Find where the given text appears and provide that cell's center as [X, Y] coordinate. 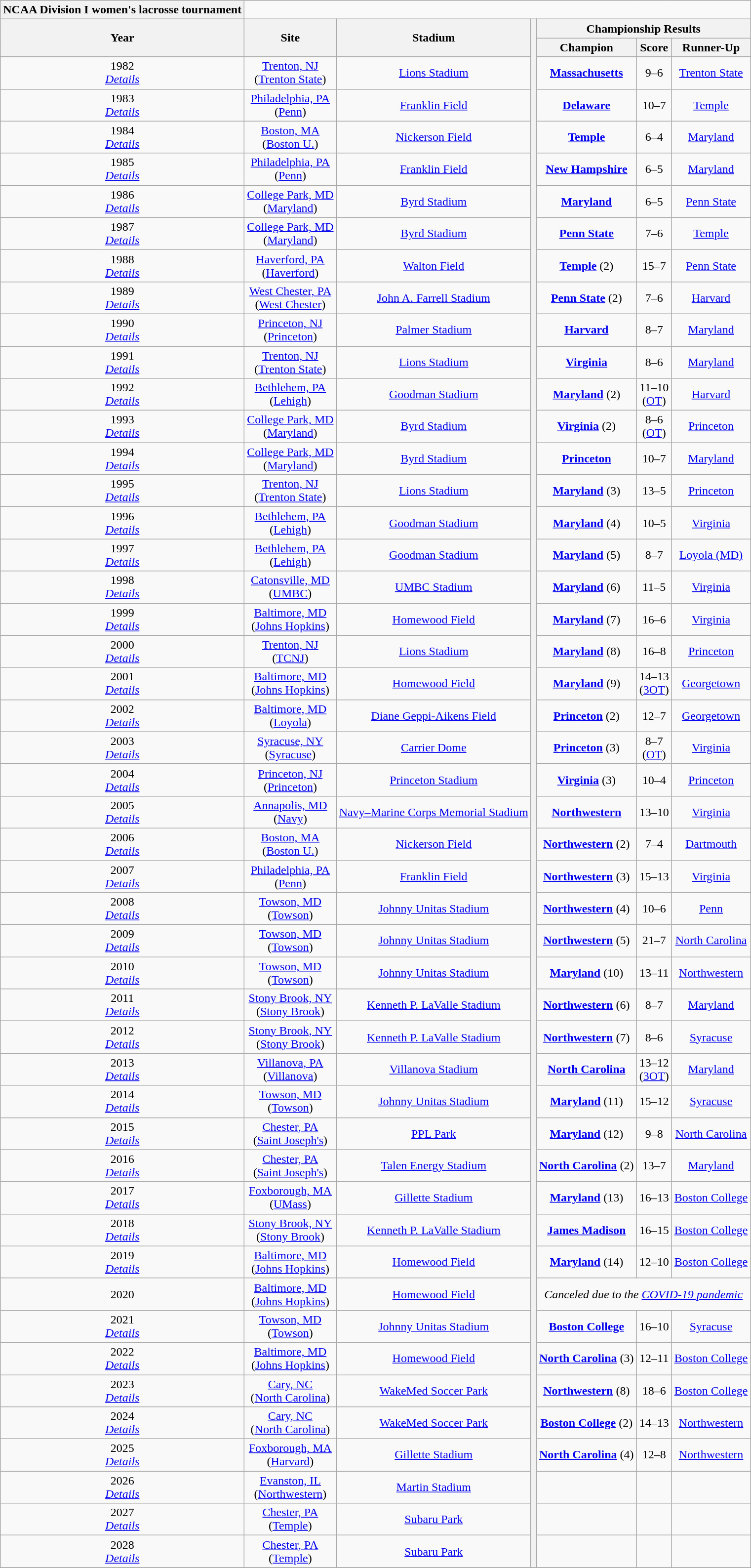
Loyola (MD) [711, 555]
Princeton Stadium [434, 780]
Site [290, 38]
2020 [122, 1294]
Maryland (10) [587, 973]
Dartmouth [711, 844]
21–7 [654, 941]
2022 Details [122, 1359]
North Carolina (4) [587, 1455]
13–5 [654, 491]
Year [122, 38]
Maryland (13) [587, 1197]
Stadium [434, 38]
Northwestern (6) [587, 1005]
Maryland (2) [587, 394]
Foxborough, MA(Harvard) [290, 1455]
Maryland (12) [587, 1133]
West Chester, PA(West Chester) [290, 297]
10–5 [654, 523]
2015 Details [122, 1133]
Champion [587, 47]
13–10 [654, 812]
2009 Details [122, 941]
Delaware [587, 105]
Maryland (6) [587, 587]
15–13 [654, 876]
Penn [711, 909]
13–12(3OT) [654, 1069]
16–13 [654, 1197]
New Hampshire [587, 169]
Maryland (7) [587, 619]
Maryland (11) [587, 1102]
12–10 [654, 1262]
6–4 [654, 137]
Palmer Stadium [434, 330]
1998 Details [122, 587]
1997 Details [122, 555]
Carrier Dome [434, 748]
Princeton (2) [587, 715]
1996 Details [122, 523]
Diane Geppi-Aikens Field [434, 715]
Villanova Stadium [434, 1069]
Maryland (8) [587, 651]
12–7 [654, 715]
1993 Details [122, 427]
Canceled due to the COVID-19 pandemic [643, 1294]
Virginia (2) [587, 427]
Temple (2) [587, 266]
Boston College (2) [587, 1423]
Virginia (3) [587, 780]
Northwestern (4) [587, 909]
14–13(3OT) [654, 684]
1983 Details [122, 105]
Northwestern (5) [587, 941]
9–8 [654, 1133]
2011 Details [122, 1005]
Northwestern (7) [587, 1037]
UMBC Stadium [434, 587]
2018 Details [122, 1230]
North Carolina (2) [587, 1166]
1995 Details [122, 491]
15–7 [654, 266]
2027Details [122, 1520]
Navy–Marine Corps Memorial Stadium [434, 812]
2008 Details [122, 909]
10–4 [654, 780]
Walton Field [434, 266]
Trenton State [711, 73]
2003 Details [122, 748]
PPL Park [434, 1133]
2013 Details [122, 1069]
Villanova, PA(Villanova) [290, 1069]
2014 Details [122, 1102]
2006 Details [122, 844]
15–12 [654, 1102]
2005 Details [122, 812]
2012 Details [122, 1037]
1986 Details [122, 202]
13–11 [654, 973]
1984 Details [122, 137]
Baltimore, MD(Loyola) [290, 715]
1982 Details [122, 73]
1989 Details [122, 297]
Northwestern (2) [587, 844]
16–10 [654, 1326]
NCAA Division I women's lacrosse tournament [122, 10]
1999 Details [122, 619]
16–6 [654, 619]
13–7 [654, 1166]
Maryland (9) [587, 684]
Syracuse, NY(Syracuse) [290, 748]
Maryland (5) [587, 555]
11–5 [654, 587]
1987 Details [122, 233]
Maryland (14) [587, 1262]
12–11 [654, 1359]
1990 Details [122, 330]
Northwestern (3) [587, 876]
2002 Details [122, 715]
Massachusetts [587, 73]
Annapolis, MD(Navy) [290, 812]
7–4 [654, 844]
1988 Details [122, 266]
Catonsville, MD(UMBC) [290, 587]
Foxborough, MA(UMass) [290, 1197]
Penn State (2) [587, 297]
Princeton (3) [587, 748]
11–10(OT) [654, 394]
Haverford, PA(Haverford) [290, 266]
1992 Details [122, 394]
Maryland (3) [587, 491]
2001 Details [122, 684]
18–6 [654, 1390]
2023Details [122, 1390]
16–8 [654, 651]
2017 Details [122, 1197]
10–6 [654, 909]
1991 Details [122, 362]
2025Details [122, 1455]
9–6 [654, 73]
2024Details [122, 1423]
John A. Farrell Stadium [434, 297]
1994 Details [122, 458]
James Madison [587, 1230]
16–15 [654, 1230]
Runner-Up [711, 47]
2000 Details [122, 651]
Talen Energy Stadium [434, 1166]
2028Details [122, 1551]
North Carolina (3) [587, 1359]
14–13 [654, 1423]
1985 Details [122, 169]
Score [654, 47]
2019 Details [122, 1262]
12–8 [654, 1455]
Northwestern (8) [587, 1390]
2026Details [122, 1487]
Evanston, IL(Northwestern) [290, 1487]
8–7(OT) [654, 748]
2004 Details [122, 780]
2016 Details [122, 1166]
8–6(OT) [654, 427]
Championship Results [643, 29]
Trenton, NJ(TCNJ) [290, 651]
2007 Details [122, 876]
Martin Stadium [434, 1487]
Maryland (4) [587, 523]
2021 Details [122, 1326]
2010 Details [122, 973]
